Detect which cell encompasses the target text, then output its (x, y) center coordinate. 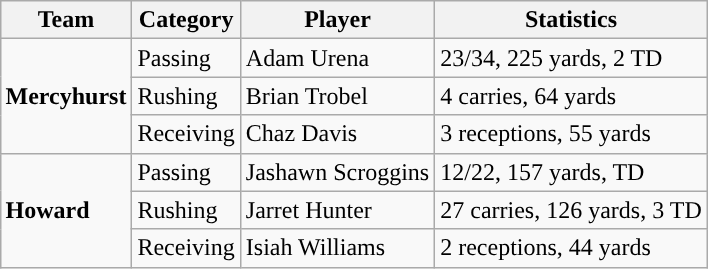
27 carries, 126 yards, 3 TD (572, 210)
Isiah Williams (337, 248)
Category (186, 20)
Adam Urena (337, 58)
4 carries, 64 yards (572, 96)
23/34, 225 yards, 2 TD (572, 58)
Howard (66, 210)
Mercyhurst (66, 96)
Jashawn Scroggins (337, 172)
12/22, 157 yards, TD (572, 172)
Team (66, 20)
3 receptions, 55 yards (572, 134)
Chaz Davis (337, 134)
Jarret Hunter (337, 210)
Brian Trobel (337, 96)
2 receptions, 44 yards (572, 248)
Player (337, 20)
Statistics (572, 20)
